Return the (X, Y) coordinate for the center point of the cell that contains the specified text.  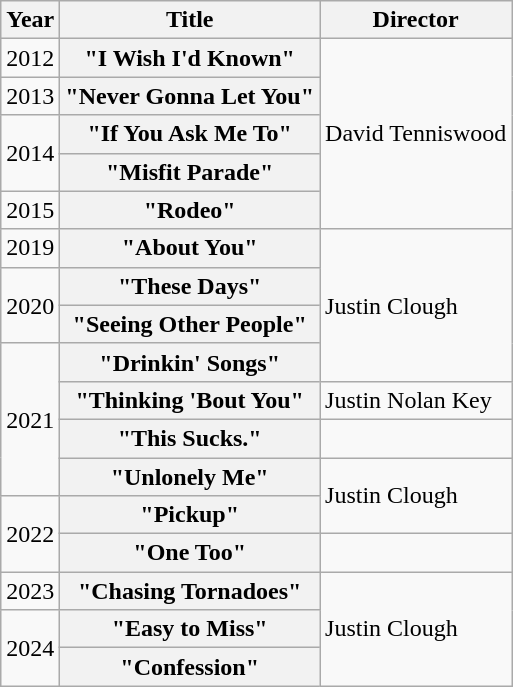
"These Days" (190, 286)
"Never Gonna Let You" (190, 96)
"Misfit Parade" (190, 172)
"Drinkin' Songs" (190, 362)
"If You Ask Me To" (190, 134)
"Seeing Other People" (190, 324)
"This Sucks." (190, 438)
Title (190, 20)
"One Too" (190, 553)
2015 (30, 210)
"About You" (190, 248)
"Pickup" (190, 515)
2012 (30, 58)
"Unlonely Me" (190, 477)
2014 (30, 153)
2024 (30, 648)
David Tenniswood (416, 134)
2013 (30, 96)
2021 (30, 419)
"Chasing Tornadoes" (190, 591)
2019 (30, 248)
"Rodeo" (190, 210)
Justin Nolan Key (416, 400)
Year (30, 20)
2020 (30, 305)
"Confession" (190, 667)
Director (416, 20)
2022 (30, 534)
"I Wish I'd Known" (190, 58)
"Easy to Miss" (190, 629)
2023 (30, 591)
"Thinking 'Bout You" (190, 400)
